For the text-containing cell, return its midpoint in [x, y] coordinate format. 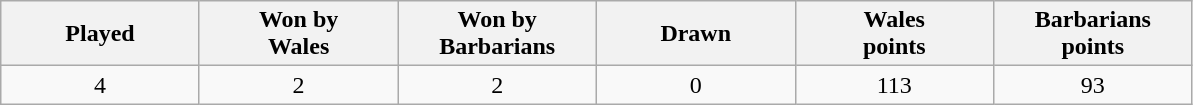
113 [894, 85]
Drawn [696, 34]
4 [100, 85]
Played [100, 34]
Barbarianspoints [1094, 34]
Walespoints [894, 34]
Won byBarbarians [498, 34]
0 [696, 85]
Won byWales [298, 34]
93 [1094, 85]
